Determine the (X, Y) coordinate at the center of the cell enclosing the given text.  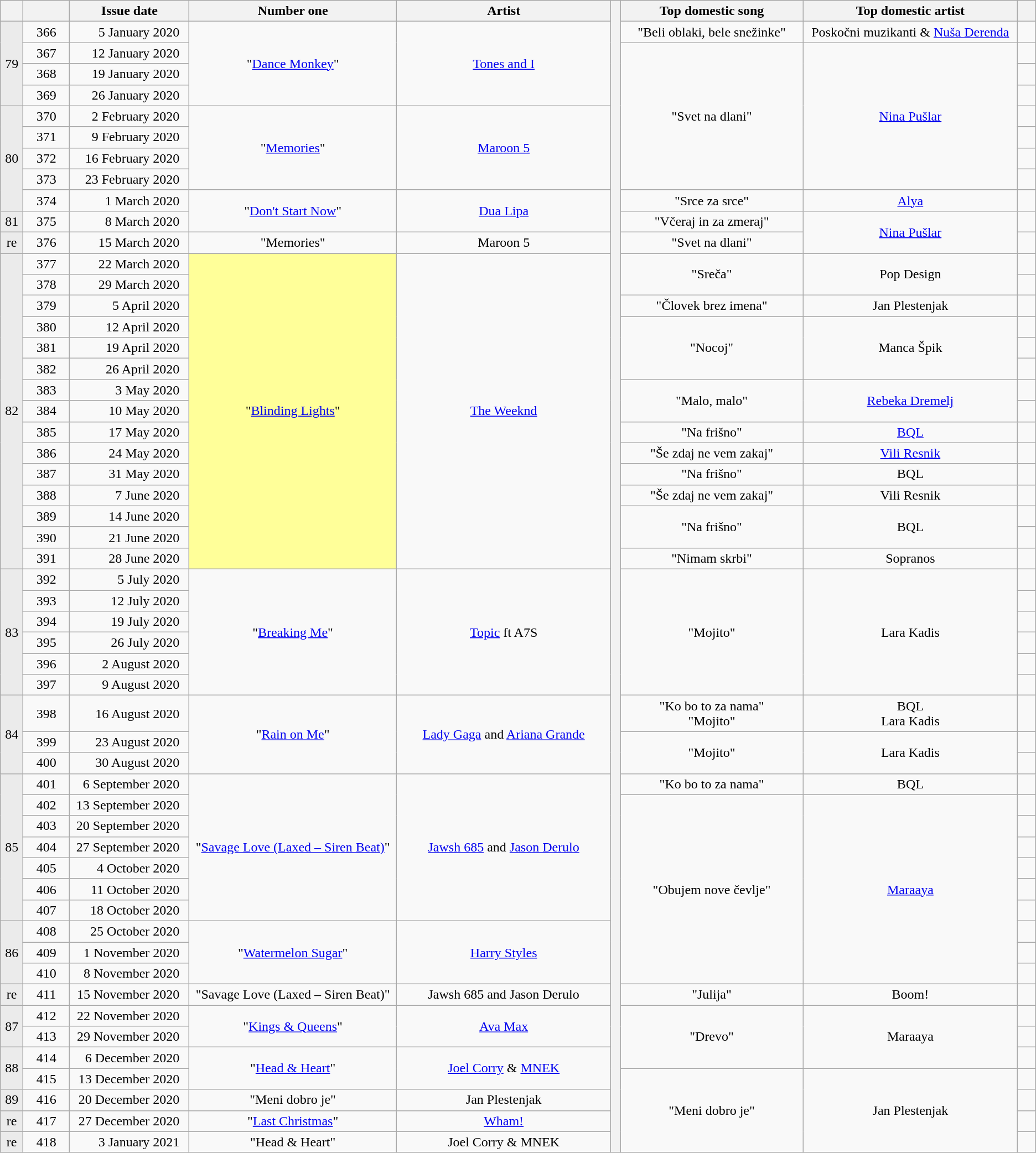
5 April 2020 (129, 306)
27 September 2020 (129, 847)
394 (46, 622)
9 August 2020 (129, 685)
397 (46, 685)
381 (46, 348)
Alya (910, 200)
"Breaking Me" (293, 632)
"Obujem nove čevlje" (712, 890)
16 August 2020 (129, 714)
Poskočni muzikanti & Nuša Derenda (910, 32)
2 August 2020 (129, 664)
374 (46, 200)
369 (46, 95)
416 (46, 1100)
8 March 2020 (129, 221)
Top domestic song (712, 11)
378 (46, 285)
410 (46, 974)
"Človek brez imena" (712, 306)
16 February 2020 (129, 158)
400 (46, 763)
Lady Gaga and Ariana Grande (504, 735)
15 March 2020 (129, 242)
"Watermelon Sugar" (293, 952)
19 January 2020 (129, 74)
366 (46, 32)
Pop Design (910, 274)
401 (46, 784)
20 September 2020 (129, 826)
89 (12, 1100)
396 (46, 664)
"Julija" (712, 995)
1 November 2020 (129, 952)
377 (46, 264)
1 March 2020 (129, 200)
29 November 2020 (129, 1037)
"Don't Start Now" (293, 211)
26 January 2020 (129, 95)
409 (46, 952)
26 July 2020 (129, 643)
6 September 2020 (129, 784)
31 May 2020 (129, 474)
Rebeka Dremelj (910, 401)
28 June 2020 (129, 558)
24 May 2020 (129, 453)
391 (46, 558)
405 (46, 868)
"Nimam skrbi" (712, 558)
388 (46, 495)
5 January 2020 (129, 32)
414 (46, 1058)
392 (46, 579)
86 (12, 952)
18 October 2020 (129, 910)
399 (46, 742)
371 (46, 137)
390 (46, 537)
3 January 2021 (129, 1142)
Manca Špik (910, 348)
29 March 2020 (129, 285)
389 (46, 516)
Artist (504, 11)
404 (46, 847)
418 (46, 1142)
393 (46, 600)
376 (46, 242)
Harry Styles (504, 952)
88 (12, 1068)
379 (46, 306)
22 March 2020 (129, 264)
4 October 2020 (129, 868)
30 August 2020 (129, 763)
380 (46, 327)
13 September 2020 (129, 805)
80 (12, 158)
10 May 2020 (129, 411)
19 April 2020 (129, 348)
403 (46, 826)
375 (46, 221)
2 February 2020 (129, 116)
417 (46, 1121)
BQLLara Kadis (910, 714)
87 (12, 1026)
406 (46, 889)
402 (46, 805)
"Dance Monkey" (293, 64)
"Malo, malo" (712, 401)
412 (46, 1016)
367 (46, 53)
372 (46, 158)
12 January 2020 (129, 53)
83 (12, 632)
"Včeraj in za zmeraj" (712, 221)
82 (12, 412)
"Blinding Lights" (293, 412)
5 July 2020 (129, 579)
"Last Christmas" (293, 1121)
Issue date (129, 11)
408 (46, 931)
Top domestic artist (910, 11)
Dua Lipa (504, 211)
12 April 2020 (129, 327)
7 June 2020 (129, 495)
3 May 2020 (129, 390)
370 (46, 116)
"Nocoj" (712, 348)
85 (12, 847)
"Sreča" (712, 274)
81 (12, 221)
6 December 2020 (129, 1058)
398 (46, 714)
385 (46, 432)
382 (46, 369)
The Weeknd (504, 412)
"Kings & Queens" (293, 1026)
384 (46, 411)
9 February 2020 (129, 137)
"Srce za srce" (712, 200)
27 December 2020 (129, 1121)
"Drevo" (712, 1037)
"Ko bo to za nama" (712, 784)
Tones and I (504, 64)
368 (46, 74)
Number one (293, 11)
"Rain on Me" (293, 735)
84 (12, 735)
386 (46, 453)
413 (46, 1037)
11 October 2020 (129, 889)
"Beli oblaki, bele snežinke" (712, 32)
373 (46, 179)
"Ko bo to za nama""Mojito" (712, 714)
25 October 2020 (129, 931)
Boom! (910, 995)
Wham! (504, 1121)
26 April 2020 (129, 369)
13 December 2020 (129, 1079)
387 (46, 474)
Ava Max (504, 1026)
17 May 2020 (129, 432)
411 (46, 995)
14 June 2020 (129, 516)
19 July 2020 (129, 622)
383 (46, 390)
22 November 2020 (129, 1016)
23 February 2020 (129, 179)
395 (46, 643)
8 November 2020 (129, 974)
415 (46, 1079)
21 June 2020 (129, 537)
407 (46, 910)
15 November 2020 (129, 995)
Topic ft A7S (504, 632)
12 July 2020 (129, 600)
20 December 2020 (129, 1100)
Sopranos (910, 558)
79 (12, 64)
23 August 2020 (129, 742)
